Identify which cell holds the provided text, then report its (X, Y) central coordinate. 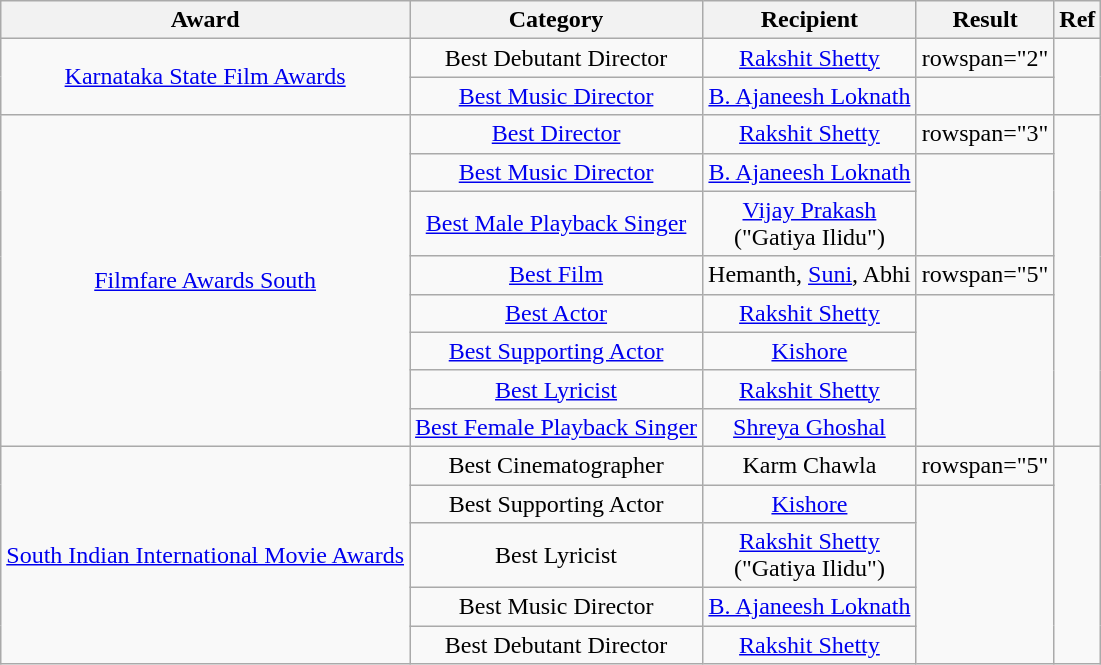
Karm Chawla (810, 465)
Recipient (810, 20)
Best Actor (556, 313)
Best Film (556, 275)
Rakshit Shetty("Gatiya Ilidu") (810, 556)
Best Cinematographer (556, 465)
Best Female Playback Singer (556, 427)
Hemanth, Suni, Abhi (810, 275)
Filmfare Awards South (206, 281)
South Indian International Movie Awards (206, 554)
Best Male Playback Singer (556, 224)
Shreya Ghoshal (810, 427)
Category (556, 20)
rowspan="2" (985, 58)
Award (206, 20)
Ref (1078, 20)
Vijay Prakash("Gatiya Ilidu") (810, 224)
Best Director (556, 134)
Karnataka State Film Awards (206, 77)
rowspan="3" (985, 134)
Result (985, 20)
